Identify which cell holds the provided text, then report its (X, Y) central coordinate. 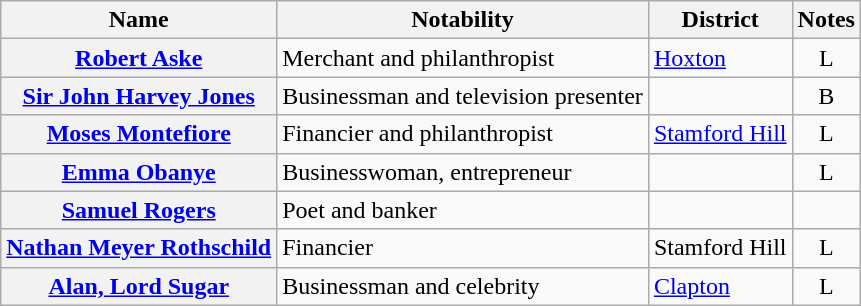
Merchant and philanthropist (463, 58)
Hoxton (720, 58)
Businessman and celebrity (463, 286)
District (720, 20)
Robert Aske (139, 58)
Moses Montefiore (139, 134)
Businessman and television presenter (463, 96)
Clapton (720, 286)
B (826, 96)
Sir John Harvey Jones (139, 96)
Emma Obanye (139, 172)
Samuel Rogers (139, 210)
Businesswoman, entrepreneur (463, 172)
Poet and banker (463, 210)
Nathan Meyer Rothschild (139, 248)
Alan, Lord Sugar (139, 286)
Notability (463, 20)
Notes (826, 20)
Financier (463, 248)
Financier and philanthropist (463, 134)
Name (139, 20)
